Identify which cell holds the provided text, then report its [X, Y] central coordinate. 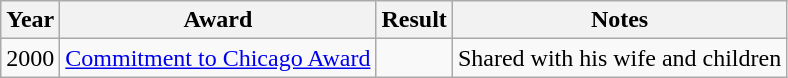
Year [30, 20]
Notes [619, 20]
2000 [30, 58]
Shared with his wife and children [619, 58]
Result [414, 20]
Commitment to Chicago Award [218, 58]
Award [218, 20]
